Find where the given text appears and provide that cell's center as (x, y) coordinate. 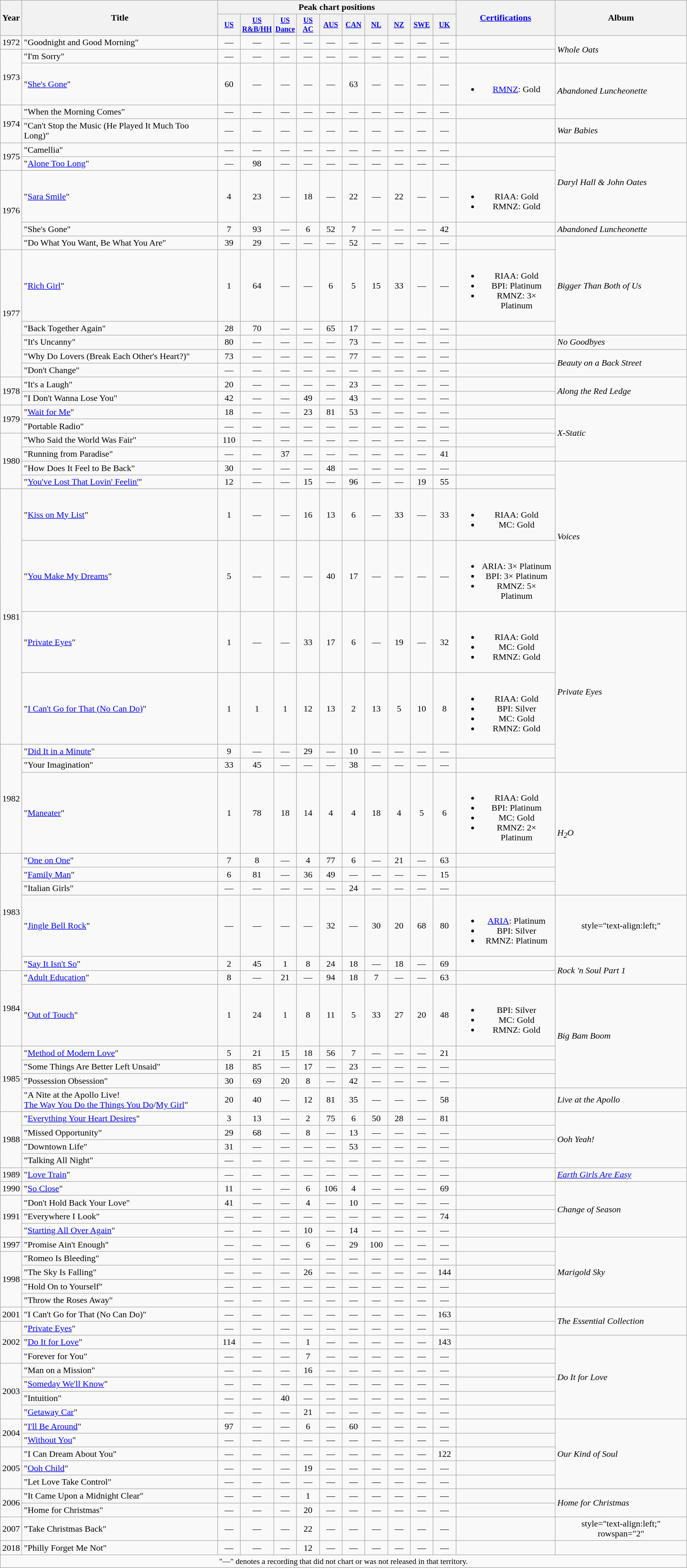
1997 (11, 1244)
Year (11, 18)
2001 (11, 1314)
36 (308, 874)
"Can't Stop the Music (He Played It Much Too Long)" (120, 131)
Beauty on a Back Street (621, 363)
"Why Do Lovers (Break Each Other's Heart?)" (120, 356)
"Camellia" (120, 150)
"I'll Be Around" (120, 1426)
1989 (11, 1174)
1984 (11, 1008)
27 (399, 1015)
Earth Girls Are Easy (621, 1174)
2018 (11, 1548)
"Starting All Over Again" (120, 1230)
110 (229, 440)
3 (229, 1119)
1981 (11, 617)
1980 (11, 461)
"Intuition" (120, 1398)
ARIA: 3× PlatinumBPI: 3× PlatinumRMNZ: 5× Platinum (506, 576)
1973 (11, 77)
55 (444, 482)
BPI: SilverMC: GoldRMNZ: Gold (506, 1015)
"Kiss on My List" (120, 515)
RIAA: GoldMC: GoldRMNZ: Gold (506, 642)
"Portable Radio" (120, 426)
"Home for Christmas" (120, 1510)
114 (229, 1342)
50 (376, 1119)
"Who Said the World Was Fair" (120, 440)
"Sara Smile" (120, 196)
43 (353, 398)
"The Sky Is Falling" (120, 1272)
2003 (11, 1391)
98 (257, 164)
X-Static (621, 433)
35 (353, 1100)
NL (376, 25)
1979 (11, 419)
style="text-align:left;" rowspan="2" (621, 1529)
US AC (308, 25)
"I Don't Wanna Lose You" (120, 398)
Marigold Sky (621, 1272)
26 (308, 1272)
"Talking All Night" (120, 1160)
1988 (11, 1140)
"Jingle Bell Rock" (120, 926)
70 (257, 328)
2007 (11, 1529)
143 (444, 1342)
Daryl Hall & John Oates (621, 182)
"Romeo Is Bleeding" (120, 1258)
Home for Christmas (621, 1503)
"Without You" (120, 1440)
"Some Things Are Better Left Unsaid" (120, 1067)
RMNZ: Gold (506, 84)
1985 (11, 1079)
ARIA: PlatinumBPI: SilverRMNZ: Platinum (506, 926)
1975 (11, 157)
"Your Imagination" (120, 765)
"Hold On to Yourself" (120, 1286)
"Method of Modern Love" (120, 1053)
"Running from Paradise" (120, 454)
"Love Train" (120, 1174)
"Man on a Mission" (120, 1370)
97 (229, 1426)
"Getaway Car" (120, 1412)
"Rich Girl" (120, 286)
"Forever for You" (120, 1356)
Private Eyes (621, 692)
65 (331, 328)
100 (376, 1244)
"It's Uncanny" (120, 342)
75 (331, 1119)
"It Came Upon a Midnight Clear" (120, 1496)
H2O (621, 833)
"Say It Isn't So" (120, 963)
Ooh Yeah! (621, 1140)
163 (444, 1314)
2005 (11, 1468)
Big Bam Boom (621, 1036)
War Babies (621, 131)
"Downtown Life" (120, 1147)
NZ (399, 25)
Rock 'n Soul Part 1 (621, 970)
"It's a Laugh" (120, 384)
144 (444, 1272)
The Essential Collection (621, 1321)
"Someday We'll Know" (120, 1384)
58 (444, 1100)
"Out of Touch" (120, 1015)
"You've Lost That Lovin' Feelin'" (120, 482)
Change of Season (621, 1209)
96 (353, 482)
"Take Christmas Back" (120, 1529)
SWE (422, 25)
56 (331, 1053)
Peak chart positions (337, 7)
"Don't Change" (120, 370)
"When the Morning Comes" (120, 112)
RIAA: GoldMC: Gold (506, 515)
1978 (11, 391)
Title (120, 18)
94 (331, 977)
Do It for Love (621, 1377)
No Goodbyes (621, 342)
Whole Oats (621, 49)
31 (229, 1147)
"How Does It Feel to Be Back" (120, 468)
"A Nite at the Apollo Live!The Way You Do the Things You Do/My Girl" (120, 1100)
"Adult Education" (120, 977)
1974 (11, 123)
Certifications (506, 18)
"Ooh Child" (120, 1468)
"I'm Sorry" (120, 56)
"Italian Girls" (120, 888)
"Family Man" (120, 874)
2004 (11, 1433)
"Goodnight and Good Morning" (120, 42)
1990 (11, 1188)
"Do What You Want, Be What You Are" (120, 243)
"Wait for Me" (120, 412)
"I Can Dream About You" (120, 1454)
"Maneater" (120, 813)
Along the Red Ledge (621, 391)
UK (444, 25)
USDance (286, 25)
RIAA: GoldBPI: SilverMC: GoldRMNZ: Gold (506, 709)
"Everywhere I Look" (120, 1216)
1972 (11, 42)
RIAA: GoldRMNZ: Gold (506, 196)
64 (257, 286)
74 (444, 1216)
93 (257, 229)
1983 (11, 912)
106 (331, 1188)
85 (257, 1067)
1998 (11, 1279)
122 (444, 1454)
39 (229, 243)
style="text-align:left;" (621, 926)
RIAA: GoldBPI: PlatinumRMNZ: 3× Platinum (506, 286)
Bigger Than Both of Us (621, 286)
Live at the Apollo (621, 1100)
"So Close" (120, 1188)
US (229, 25)
"—" denotes a recording that did not chart or was not released in that territory. (343, 1561)
38 (353, 765)
Voices (621, 536)
"Possession Obsession" (120, 1081)
"Did It in a Minute" (120, 751)
1976 (11, 210)
1982 (11, 799)
"Philly Forget Me Not" (120, 1548)
Album (621, 18)
1977 (11, 314)
2002 (11, 1342)
"You Make My Dreams" (120, 576)
"Let Love Take Control" (120, 1482)
AUS (331, 25)
CAN (353, 25)
9 (229, 751)
"Back Together Again" (120, 328)
Our Kind of Soul (621, 1454)
US R&B/HH (257, 25)
"Do It for Love" (120, 1342)
1991 (11, 1216)
78 (257, 813)
37 (286, 454)
"Throw the Roses Away" (120, 1300)
RIAA: GoldBPI: PlatinumMC: GoldRMNZ: 2× Platinum (506, 813)
"Missed Opportunity" (120, 1133)
"Don't Hold Back Your Love" (120, 1202)
2006 (11, 1503)
"Promise Ain't Enough" (120, 1244)
"Everything Your Heart Desires" (120, 1119)
"Alone Too Long" (120, 164)
"One on One" (120, 860)
